Extract the (X, Y) coordinate from the center of the cell holding the provided text.  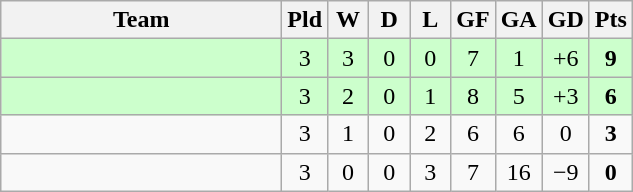
−9 (566, 172)
GA (518, 20)
Pld (305, 20)
Pts (610, 20)
5 (518, 96)
8 (473, 96)
GF (473, 20)
GD (566, 20)
D (390, 20)
+3 (566, 96)
Team (142, 20)
+6 (566, 58)
16 (518, 172)
W (348, 20)
9 (610, 58)
L (430, 20)
